From the cell containing the given text, extract its center point as (X, Y) coordinate. 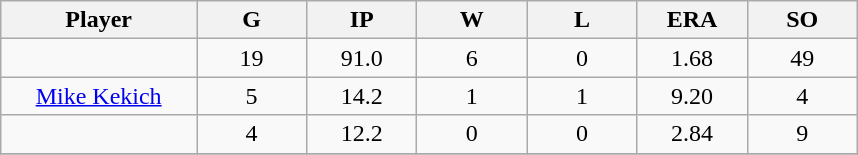
Player (99, 20)
91.0 (362, 58)
2.84 (692, 134)
9 (802, 134)
5 (252, 96)
SO (802, 20)
19 (252, 58)
IP (362, 20)
W (472, 20)
L (582, 20)
6 (472, 58)
12.2 (362, 134)
1.68 (692, 58)
G (252, 20)
49 (802, 58)
ERA (692, 20)
9.20 (692, 96)
14.2 (362, 96)
Mike Kekich (99, 96)
